Determine the (x, y) coordinate at the center of the cell enclosing the given text.  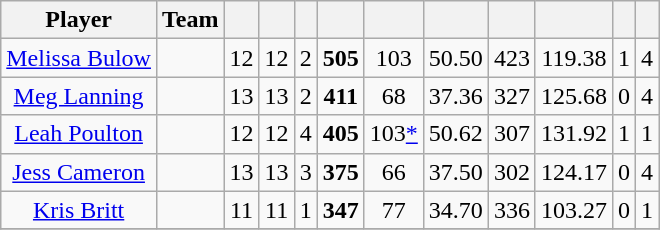
411 (340, 96)
37.50 (456, 172)
50.50 (456, 58)
Player (79, 20)
124.17 (574, 172)
103.27 (574, 210)
Melissa Bulow (79, 58)
103* (394, 134)
505 (340, 58)
327 (512, 96)
336 (512, 210)
Meg Lanning (79, 96)
Jess Cameron (79, 172)
125.68 (574, 96)
423 (512, 58)
Leah Poulton (79, 134)
3 (306, 172)
375 (340, 172)
34.70 (456, 210)
66 (394, 172)
347 (340, 210)
119.38 (574, 58)
131.92 (574, 134)
68 (394, 96)
50.62 (456, 134)
307 (512, 134)
405 (340, 134)
302 (512, 172)
77 (394, 210)
37.36 (456, 96)
Kris Britt (79, 210)
Team (190, 20)
103 (394, 58)
